Provide the (x, y) coordinate of the cell's center where the given text is located.  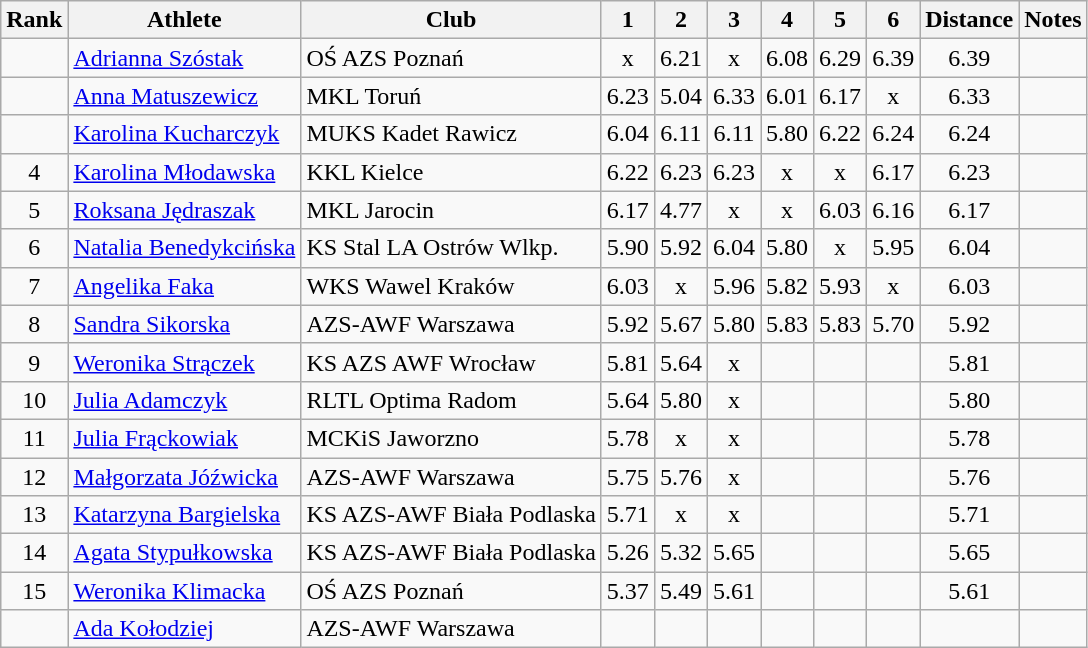
6.16 (894, 210)
Rank (34, 20)
5.70 (894, 324)
Adrianna Szóstak (184, 58)
Distance (970, 20)
6.08 (786, 58)
MKL Toruń (451, 96)
5.32 (680, 553)
5.96 (734, 286)
5.82 (786, 286)
5.49 (680, 591)
5.95 (894, 248)
6.21 (680, 58)
KS Stal LA Ostrów Wlkp. (451, 248)
6.29 (840, 58)
Małgorzata Jóźwicka (184, 477)
12 (34, 477)
Natalia Benedykcińska (184, 248)
7 (34, 286)
6.01 (786, 96)
Ada Kołodziej (184, 629)
5.67 (680, 324)
13 (34, 515)
5.37 (628, 591)
Agata Stypułkowska (184, 553)
Katarzyna Bargielska (184, 515)
10 (34, 400)
4.77 (680, 210)
5.04 (680, 96)
MCKiS Jaworzno (451, 438)
Julia Adamczyk (184, 400)
Angelika Faka (184, 286)
Weronika Strączek (184, 362)
KS AZS AWF Wrocław (451, 362)
Notes (1053, 20)
Club (451, 20)
5.93 (840, 286)
1 (628, 20)
Anna Matuszewicz (184, 96)
5.90 (628, 248)
Karolina Młodawska (184, 172)
2 (680, 20)
Weronika Klimacka (184, 591)
WKS Wawel Kraków (451, 286)
11 (34, 438)
8 (34, 324)
9 (34, 362)
RLTL Optima Radom (451, 400)
5.26 (628, 553)
Sandra Sikorska (184, 324)
Julia Frąckowiak (184, 438)
Athlete (184, 20)
KKL Kielce (451, 172)
Karolina Kucharczyk (184, 134)
MUKS Kadet Rawicz (451, 134)
15 (34, 591)
5.75 (628, 477)
14 (34, 553)
Roksana Jędraszak (184, 210)
MKL Jarocin (451, 210)
3 (734, 20)
